For the text-containing cell, return its midpoint in (X, Y) coordinate format. 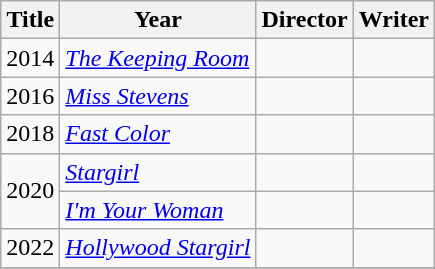
I'm Your Woman (158, 210)
Writer (394, 20)
Fast Color (158, 134)
The Keeping Room (158, 58)
Title (30, 20)
Director (304, 20)
Stargirl (158, 172)
2014 (30, 58)
2020 (30, 191)
Miss Stevens (158, 96)
2016 (30, 96)
Year (158, 20)
2018 (30, 134)
2022 (30, 248)
Hollywood Stargirl (158, 248)
